Identify which cell holds the provided text, then report its [X, Y] central coordinate. 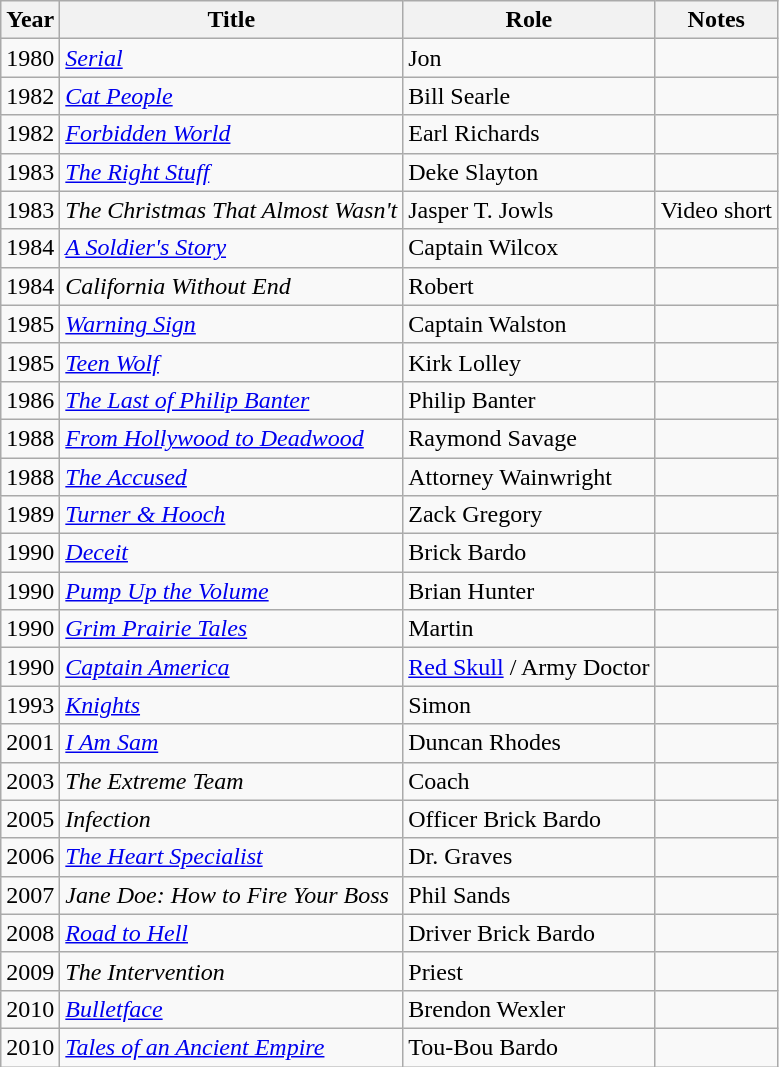
The Extreme Team [232, 781]
Jasper T. Jowls [529, 210]
Brendon Wexler [529, 1009]
Martin [529, 629]
Raymond Savage [529, 438]
Zack Gregory [529, 515]
Road to Hell [232, 933]
2008 [30, 933]
I Am Sam [232, 743]
Captain America [232, 667]
California Without End [232, 286]
Bill Searle [529, 96]
Tales of an Ancient Empire [232, 1047]
Coach [529, 781]
Notes [716, 20]
2009 [30, 971]
Captain Walston [529, 324]
Serial [232, 58]
2003 [30, 781]
The Intervention [232, 971]
Warning Sign [232, 324]
1980 [30, 58]
Brick Bardo [529, 553]
Knights [232, 705]
Jon [529, 58]
Teen Wolf [232, 362]
Philip Banter [529, 400]
The Heart Specialist [232, 857]
1989 [30, 515]
Kirk Lolley [529, 362]
Forbidden World [232, 134]
Officer Brick Bardo [529, 819]
From Hollywood to Deadwood [232, 438]
2001 [30, 743]
Infection [232, 819]
Pump Up the Volume [232, 591]
Driver Brick Bardo [529, 933]
Phil Sands [529, 895]
Earl Richards [529, 134]
1993 [30, 705]
Cat People [232, 96]
Tou-Bou Bardo [529, 1047]
Captain Wilcox [529, 248]
Video short [716, 210]
Jane Doe: How to Fire Your Boss [232, 895]
Attorney Wainwright [529, 477]
Grim Prairie Tales [232, 629]
Deke Slayton [529, 172]
2007 [30, 895]
The Christmas That Almost Wasn't [232, 210]
Title [232, 20]
Simon [529, 705]
Year [30, 20]
Brian Hunter [529, 591]
The Accused [232, 477]
Duncan Rhodes [529, 743]
Bulletface [232, 1009]
The Last of Philip Banter [232, 400]
2006 [30, 857]
Deceit [232, 553]
Role [529, 20]
Turner & Hooch [232, 515]
Priest [529, 971]
A Soldier's Story [232, 248]
2005 [30, 819]
1986 [30, 400]
Robert [529, 286]
The Right Stuff [232, 172]
Red Skull / Army Doctor [529, 667]
Dr. Graves [529, 857]
